Capture the cell that displays the provided text and extract its (x, y) central coordinate. 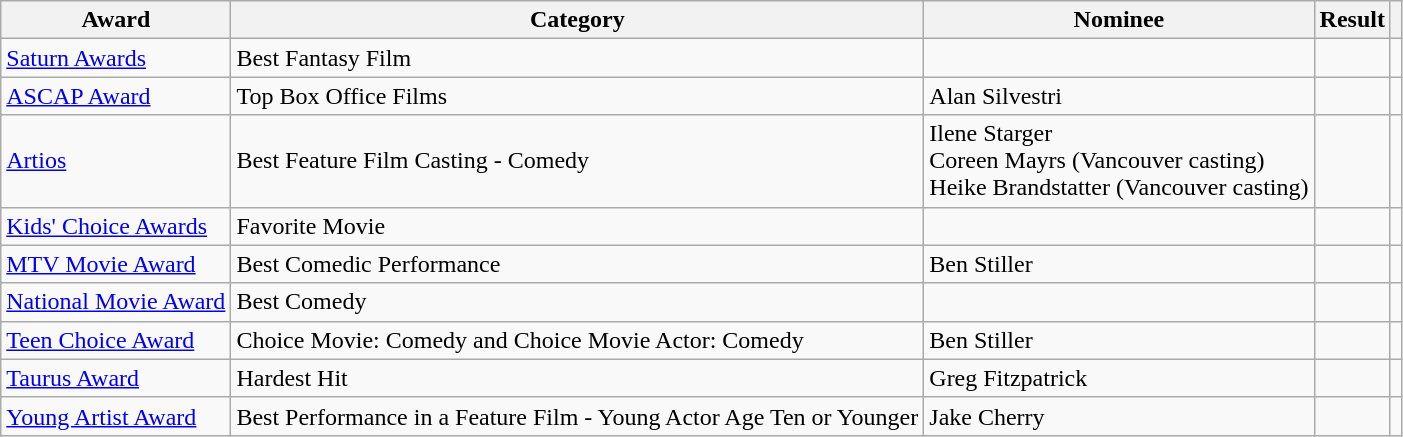
Teen Choice Award (116, 340)
ASCAP Award (116, 96)
National Movie Award (116, 302)
MTV Movie Award (116, 264)
Greg Fitzpatrick (1119, 378)
Best Comedy (578, 302)
Top Box Office Films (578, 96)
Taurus Award (116, 378)
Saturn Awards (116, 58)
Nominee (1119, 20)
Best Fantasy Film (578, 58)
Jake Cherry (1119, 416)
Best Feature Film Casting - Comedy (578, 161)
Alan Silvestri (1119, 96)
Category (578, 20)
Ilene StargerCoreen Mayrs (Vancouver casting)Heike Brandstatter (Vancouver casting) (1119, 161)
Best Comedic Performance (578, 264)
Result (1352, 20)
Choice Movie: Comedy and Choice Movie Actor: Comedy (578, 340)
Hardest Hit (578, 378)
Favorite Movie (578, 226)
Award (116, 20)
Best Performance in a Feature Film - Young Actor Age Ten or Younger (578, 416)
Artios (116, 161)
Kids' Choice Awards (116, 226)
Young Artist Award (116, 416)
